Provide the [x, y] coordinate of the cell's center where the given text is located.  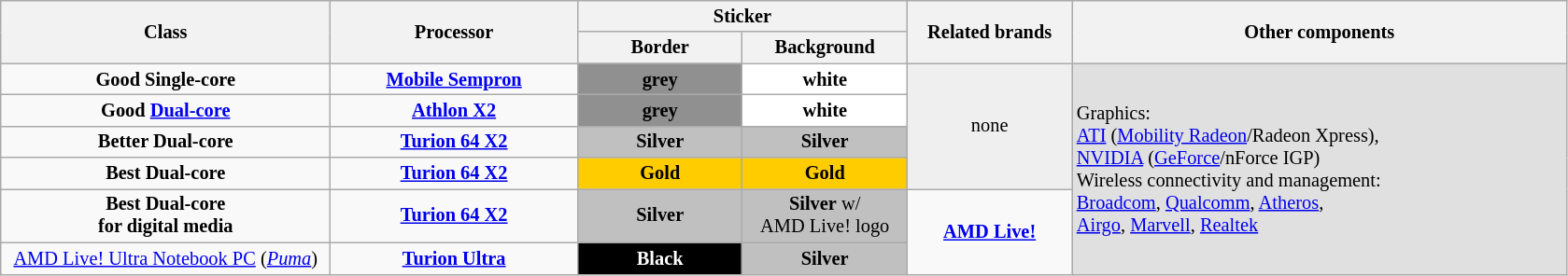
Athlon X2 [454, 110]
Better Dual-core [166, 142]
Sticker [742, 16]
Best Dual-core [166, 173]
Background [825, 48]
AMD Live! Ultra Notebook PC (Puma) [166, 258]
Related brands [989, 32]
Black [659, 258]
Mobile Sempron [454, 79]
none [989, 127]
Good Dual-core [166, 110]
AMD Live! [989, 231]
Silver w/ AMD Live! logo [825, 215]
Processor [454, 32]
Best Dual-core for digital media [166, 215]
Turion Ultra [454, 258]
Border [659, 48]
Class [166, 32]
Other components [1320, 32]
Good Single-core [166, 79]
